Capture the cell that displays the provided text and extract its [x, y] central coordinate. 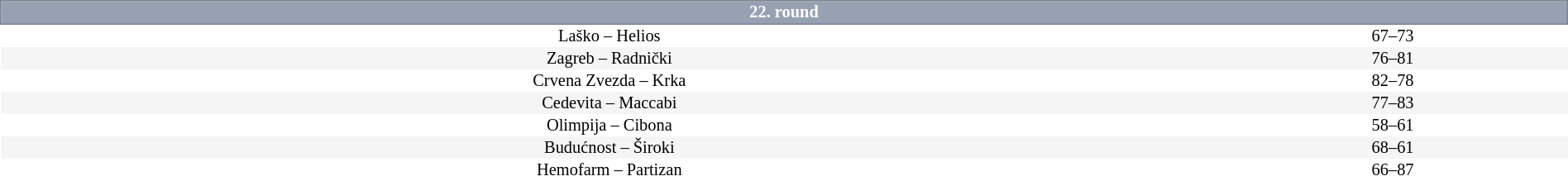
68–61 [1393, 147]
58–61 [1393, 126]
Budućnost – Široki [610, 147]
Cedevita – Maccabi [610, 102]
22. round [784, 12]
Crvena Zvezda – Krka [610, 81]
76–81 [1393, 58]
Zagreb – Radnički [610, 58]
82–78 [1393, 81]
67–73 [1393, 36]
Olimpija – Cibona [610, 126]
Laško – Helios [610, 36]
66–87 [1393, 170]
77–83 [1393, 102]
Hemofarm – Partizan [610, 170]
